Locate the cell with the specified text and output its [x, y] center coordinate. 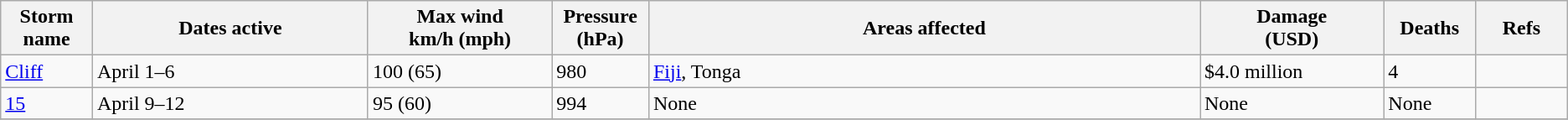
Deaths [1430, 29]
994 [601, 103]
Dates active [230, 29]
Max windkm/h (mph) [459, 29]
4 [1430, 71]
100 (65) [459, 71]
Damage(USD) [1292, 29]
April 1–6 [230, 71]
$4.0 million [1292, 71]
15 [47, 103]
April 9–12 [230, 103]
95 (60) [459, 103]
Cliff [47, 71]
Storm name [47, 29]
Pressure(hPa) [601, 29]
980 [601, 71]
Areas affected [924, 29]
Fiji, Tonga [924, 71]
Refs [1521, 29]
